Output the [X, Y] coordinate of the center of the cell containing the given text.  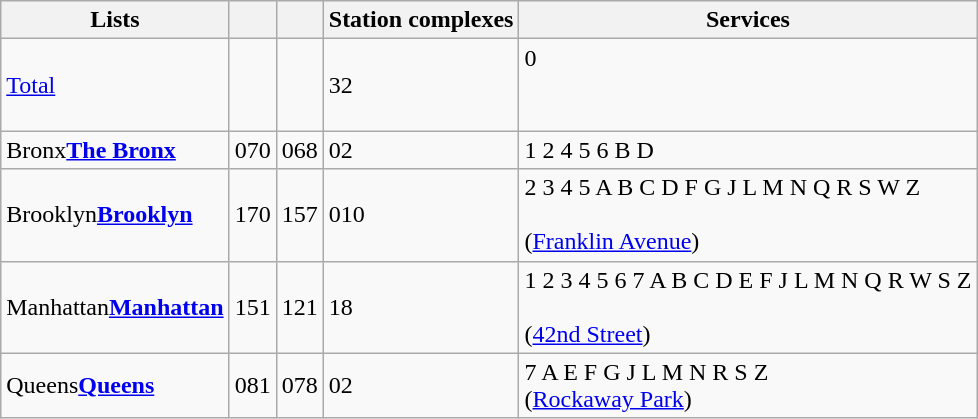
BronxThe Bronx [115, 150]
Total [115, 85]
170 [252, 215]
32 [421, 85]
078 [300, 386]
7 A E F G J L M N R S Z (Rockaway Park) [748, 386]
2 3 4 5 A B C D F G J L M N Q R S W Z (Franklin Avenue) [748, 215]
070 [252, 150]
BrooklynBrooklyn [115, 215]
ManhattanManhattan [115, 307]
151 [252, 307]
010 [421, 215]
0 [748, 85]
1 2 4 5 6 B D [748, 150]
Lists [115, 20]
081 [252, 386]
068 [300, 150]
1 2 3 4 5 6 7 A B C D E F J L M N Q R W S Z (42nd Street) [748, 307]
121 [300, 307]
QueensQueens [115, 386]
18 [421, 307]
157 [300, 215]
Station complexes [421, 20]
Services [748, 20]
